Return [X, Y] of the center of cell containing provided text 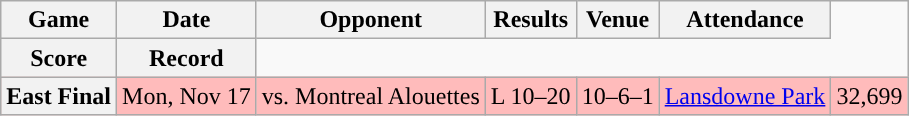
Lansdowne Park [745, 96]
Record [187, 58]
Mon, Nov 17 [187, 96]
Results [530, 20]
East Final [59, 96]
Opponent [370, 20]
Score [59, 58]
vs. Montreal Alouettes [370, 96]
Venue [618, 20]
Game [59, 20]
Date [187, 20]
Attendance [745, 20]
L 10–20 [530, 96]
32,699 [870, 96]
10–6–1 [618, 96]
